Find where the given text appears and provide that cell's center as [x, y] coordinate. 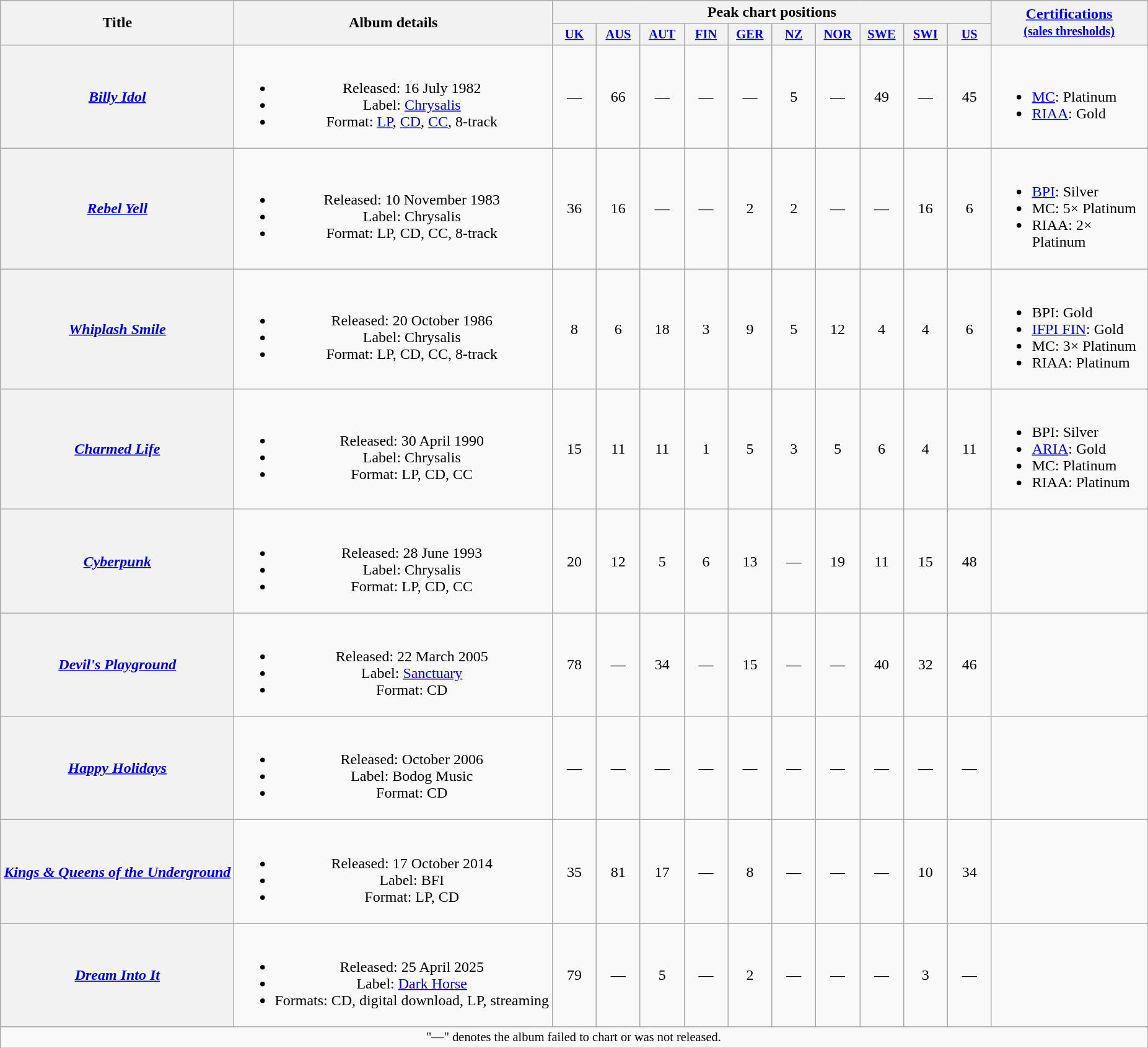
BPI: SilverARIA: GoldMC: PlatinumRIAA: Platinum [1069, 449]
AUT [662, 35]
35 [575, 871]
20 [575, 561]
10 [926, 871]
9 [750, 329]
SWI [926, 35]
49 [882, 97]
Peak chart positions [772, 12]
Released: 16 July 1982Label: ChrysalisFormat: LP, CD, CC, 8-track [393, 97]
Devil's Playground [118, 664]
Released: 22 March 2005Label: SanctuaryFormat: CD [393, 664]
36 [575, 209]
18 [662, 329]
NZ [794, 35]
40 [882, 664]
1 [706, 449]
"—" denotes the album failed to chart or was not released. [574, 1037]
Released: 20 October 1986Label: ChrysalisFormat: LP, CD, CC, 8-track [393, 329]
81 [618, 871]
Whiplash Smile [118, 329]
Billy Idol [118, 97]
Charmed Life [118, 449]
79 [575, 975]
Kings & Queens of the Underground [118, 871]
Released: 28 June 1993Label: ChrysalisFormat: LP, CD, CC [393, 561]
AUS [618, 35]
Certifications(sales thresholds) [1069, 23]
GER [750, 35]
Released: 25 April 2025Label: Dark HorseFormats: CD, digital download, LP, streaming [393, 975]
Album details [393, 23]
Released: 30 April 1990Label: ChrysalisFormat: LP, CD, CC [393, 449]
Released: 17 October 2014Label: BFIFormat: LP, CD [393, 871]
BPI: SilverMC: 5× PlatinumRIAA: 2× Platinum [1069, 209]
48 [969, 561]
45 [969, 97]
Title [118, 23]
13 [750, 561]
19 [838, 561]
Dream Into It [118, 975]
BPI: GoldIFPI FIN: GoldMC: 3× PlatinumRIAA: Platinum [1069, 329]
Cyberpunk [118, 561]
17 [662, 871]
MC: PlatinumRIAA: Gold [1069, 97]
78 [575, 664]
US [969, 35]
Rebel Yell [118, 209]
Released: October 2006Label: Bodog MusicFormat: CD [393, 768]
Happy Holidays [118, 768]
46 [969, 664]
SWE [882, 35]
FIN [706, 35]
32 [926, 664]
Released: 10 November 1983Label: ChrysalisFormat: LP, CD, CC, 8-track [393, 209]
UK [575, 35]
NOR [838, 35]
66 [618, 97]
